Capture the cell that displays the provided text and extract its (x, y) central coordinate. 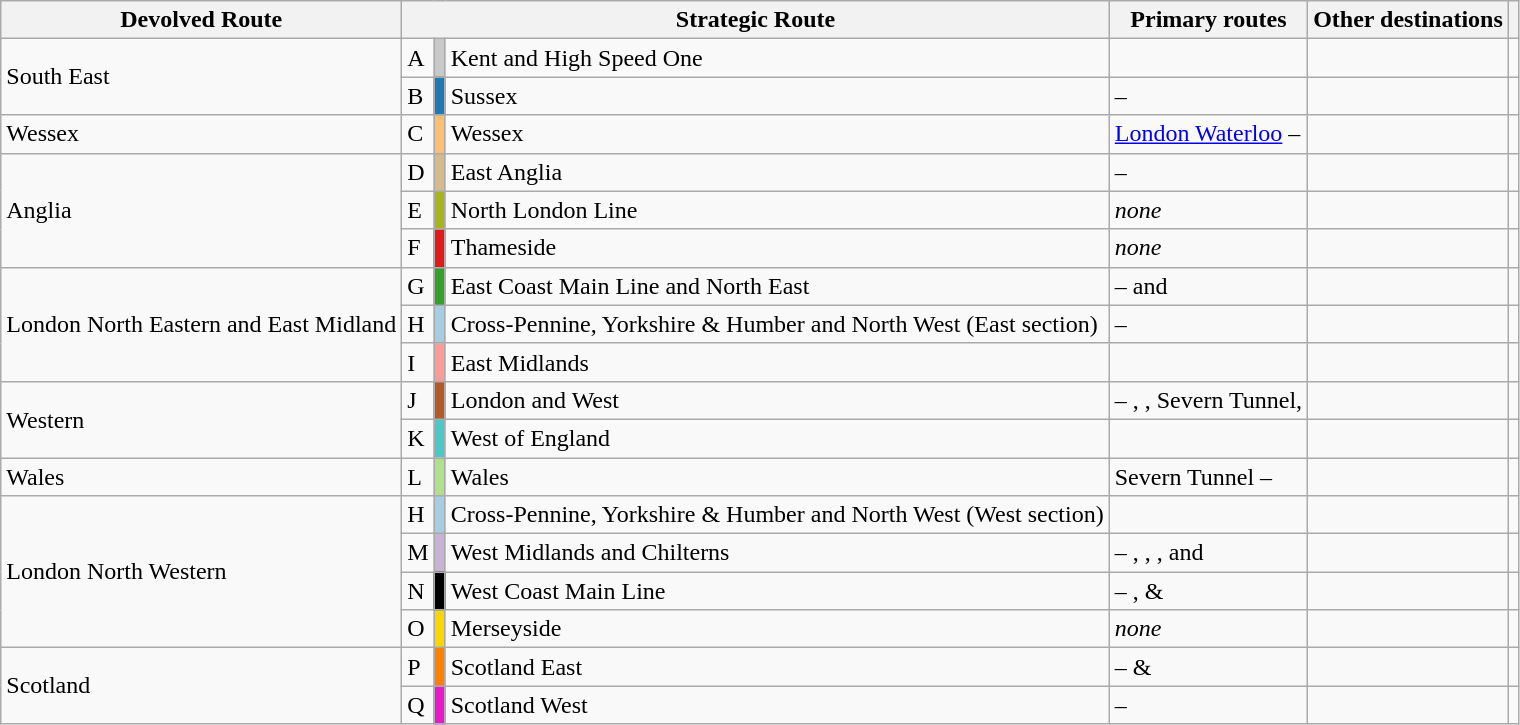
O (418, 629)
West Midlands and Chilterns (777, 553)
West of England (777, 438)
North London Line (777, 210)
East Midlands (777, 362)
Primary routes (1208, 20)
J (418, 400)
Severn Tunnel – (1208, 477)
B (418, 96)
P (418, 667)
M (418, 553)
– & (1208, 667)
London North Eastern and East Midland (202, 324)
Merseyside (777, 629)
I (418, 362)
– , & (1208, 591)
East Anglia (777, 172)
London and West (777, 400)
K (418, 438)
Cross-Pennine, Yorkshire & Humber and North West (West section) (777, 515)
G (418, 286)
F (418, 248)
A (418, 58)
Kent and High Speed One (777, 58)
– , , Severn Tunnel, (1208, 400)
Devolved Route (202, 20)
West Coast Main Line (777, 591)
E (418, 210)
Strategic Route (756, 20)
N (418, 591)
Western (202, 419)
Scotland East (777, 667)
Scotland West (777, 705)
Sussex (777, 96)
Scotland (202, 686)
London Waterloo – (1208, 134)
– , , , and (1208, 553)
Cross-Pennine, Yorkshire & Humber and North West (East section) (777, 324)
Thameside (777, 248)
L (418, 477)
East Coast Main Line and North East (777, 286)
London North Western (202, 572)
Anglia (202, 210)
Q (418, 705)
Other destinations (1408, 20)
– and (1208, 286)
South East (202, 77)
D (418, 172)
C (418, 134)
